Capture the cell that displays the provided text and extract its (X, Y) central coordinate. 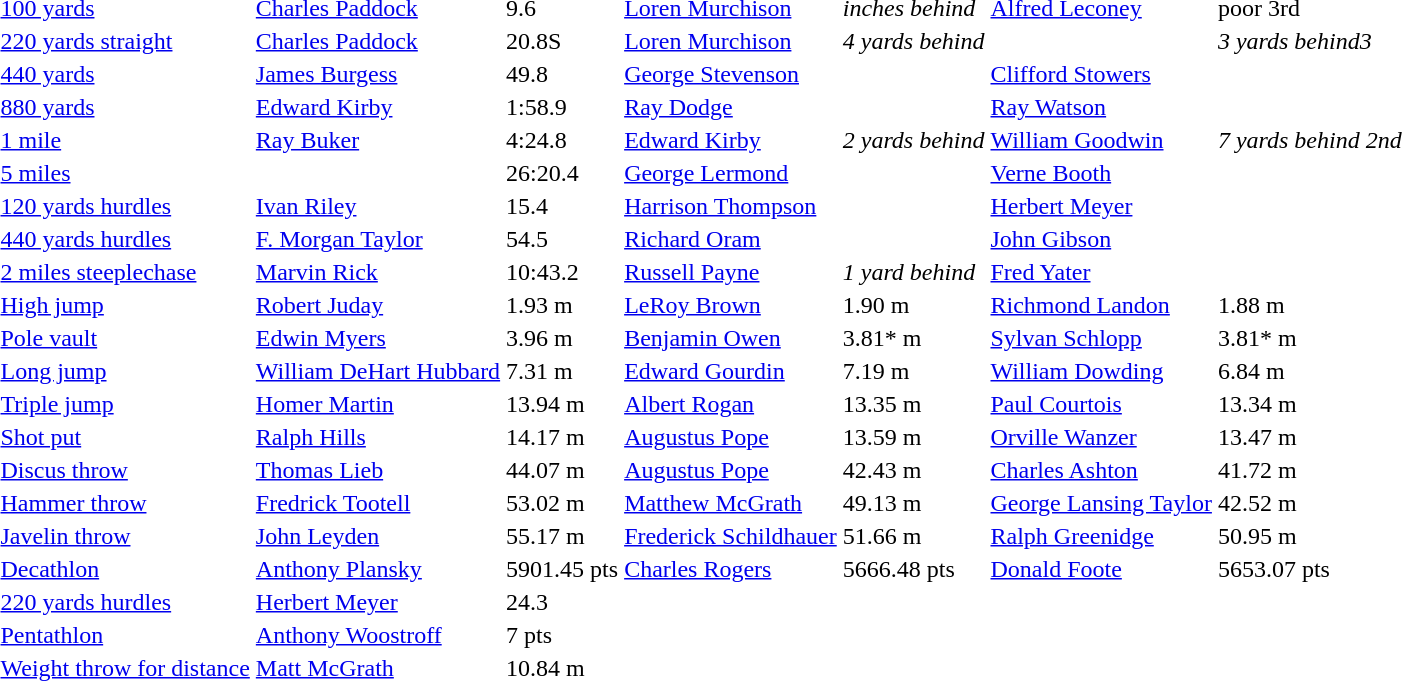
Charles Rogers (731, 569)
Robert Juday (378, 305)
James Burgess (378, 74)
Charles Paddock (378, 41)
44.07 m (562, 470)
William Dowding (1101, 371)
Loren Murchison (731, 41)
55.17 m (562, 536)
7 pts (562, 635)
26:20.4 (562, 173)
F. Morgan Taylor (378, 239)
LeRoy Brown (731, 305)
10:43.2 (562, 272)
Ralph Greenidge (1101, 536)
54.5 (562, 239)
William Goodwin (1101, 140)
Richmond Landon (1101, 305)
William DeHart Hubbard (378, 371)
Anthony Plansky (378, 569)
Benjamin Owen (731, 338)
Donald Foote (1101, 569)
Richard Oram (731, 239)
Anthony Woostroff (378, 635)
Russell Payne (731, 272)
Orville Wanzer (1101, 437)
Harrison Thompson (731, 206)
13.59 m (914, 437)
13.94 m (562, 404)
1:58.9 (562, 107)
Ray Watson (1101, 107)
Thomas Lieb (378, 470)
20.8S (562, 41)
7.31 m (562, 371)
1.93 m (562, 305)
53.02 m (562, 503)
John Gibson (1101, 239)
Fredrick Tootell (378, 503)
14.17 m (562, 437)
51.66 m (914, 536)
George Lermond (731, 173)
13.35 m (914, 404)
3.96 m (562, 338)
Clifford Stowers (1101, 74)
49.13 m (914, 503)
5901.45 pts (562, 569)
49.8 (562, 74)
Marvin Rick (378, 272)
Ralph Hills (378, 437)
1.90 m (914, 305)
John Leyden (378, 536)
Sylvan Schlopp (1101, 338)
15.4 (562, 206)
Albert Rogan (731, 404)
Edwin Myers (378, 338)
24.3 (562, 602)
Ivan Riley (378, 206)
3.81* m (914, 338)
Fred Yater (1101, 272)
42.43 m (914, 470)
George Lansing Taylor (1101, 503)
Charles Ashton (1101, 470)
4:24.8 (562, 140)
2 yards behind (914, 140)
George Stevenson (731, 74)
5666.48 pts (914, 569)
Edward Gourdin (731, 371)
Matthew McGrath (731, 503)
Homer Martin (378, 404)
7.19 m (914, 371)
Verne Booth (1101, 173)
Frederick Schildhauer (731, 536)
4 yards behind (914, 41)
Ray Buker (378, 140)
1 yard behind (914, 272)
Paul Courtois (1101, 404)
Ray Dodge (731, 107)
